Output the [x, y] coordinate of the center of the cell containing the given text.  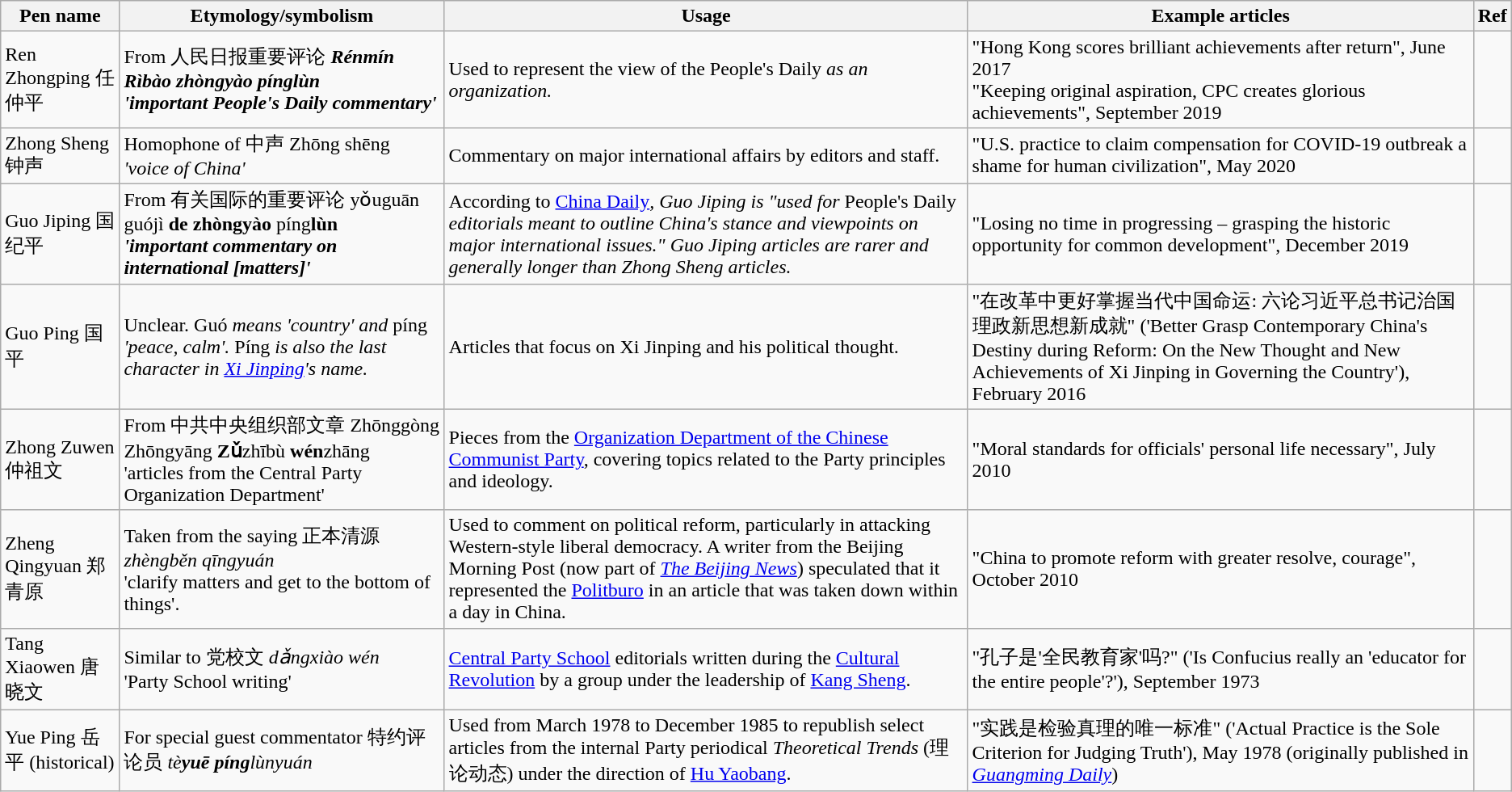
For special guest commentator 特约评论员 tèyuē pínglùnyuán [282, 750]
Homophone of 中声 Zhōng shēng'voice of China' [282, 156]
Usage [706, 16]
"China to promote reform with greater resolve, courage", October 2010 [1220, 569]
Pieces from the Organization Department of the Chinese Communist Party, covering topics related to the Party principles and ideology. [706, 459]
"Losing no time in progressing – grasping the historic opportunity for common development", December 2019 [1220, 234]
Taken from the saying 正本清源 zhèngběn qīngyuán'clarify matters and get to the bottom of things'. [282, 569]
Commentary on major international affairs by editors and staff. [706, 156]
Zhong Sheng 钟声 [60, 156]
Example articles [1220, 16]
Guo Ping 国平 [60, 346]
"Moral standards for officials' personal life necessary", July 2010 [1220, 459]
"Hong Kong scores brilliant achievements after return", June 2017 "Keeping original aspiration, CPC creates glorious achievements", September 2019 [1220, 79]
From 中共中央组织部文章 Zhōnggòng Zhōngyāng Zǔzhībù wénzhāng 'articles from the Central Party Organization Department' [282, 459]
"孔子是'全民教育家'吗?" ('Is Confucius really an 'educator for the entire people'?'), September 1973 [1220, 669]
Zhong Zuwen 仲祖文 [60, 459]
Etymology/symbolism [282, 16]
"实践是检验真理的唯一标准" ('Actual Practice is the Sole Criterion for Judging Truth'), May 1978 (originally published in Guangming Daily) [1220, 750]
Ren Zhongping 任仲平 [60, 79]
Zheng Qingyuan 郑青原 [60, 569]
Similar to 党校文 dǎngxiào wén 'Party School writing' [282, 669]
Used to represent the view of the People's Daily as an organization. [706, 79]
"U.S. practice to claim compensation for COVID-19 outbreak a shame for human civilization", May 2020 [1220, 156]
Yue Ping 岳平 (historical) [60, 750]
Central Party School editorials written during the Cultural Revolution by a group under the leadership of Kang Sheng. [706, 669]
From 人民日报重要评论 Rénmín Rìbào zhòngyào pínglùn 'important People's Daily commentary' [282, 79]
Tang Xiaowen 唐晓文 [60, 669]
Ref [1493, 16]
Pen name [60, 16]
From 有关国际的重要评论 yǒuguān guójì de zhòngyào pínglùn 'important commentary on international [matters]' [282, 234]
Unclear. Guó means 'country' and píng 'peace, calm'. Píng is also the last character in Xi Jinping's name. [282, 346]
Articles that focus on Xi Jinping and his political thought. [706, 346]
Guo Jiping 国纪平 [60, 234]
